Search for the cell housing the specified text and yield its [X, Y] center coordinate. 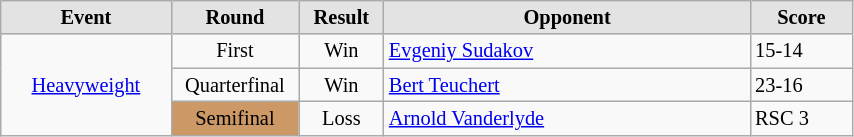
First [235, 51]
Score [801, 17]
Round [235, 17]
23-16 [801, 85]
Opponent [567, 17]
Loss [342, 118]
RSC 3 [801, 118]
Result [342, 17]
Heavyweight [86, 84]
Quarterfinal [235, 85]
Bert Teuchert [567, 85]
Event [86, 17]
Arnold Vanderlyde [567, 118]
15-14 [801, 51]
Evgeniy Sudakov [567, 51]
Semifinal [235, 118]
